Locate the cell with the specified text and output its [X, Y] center coordinate. 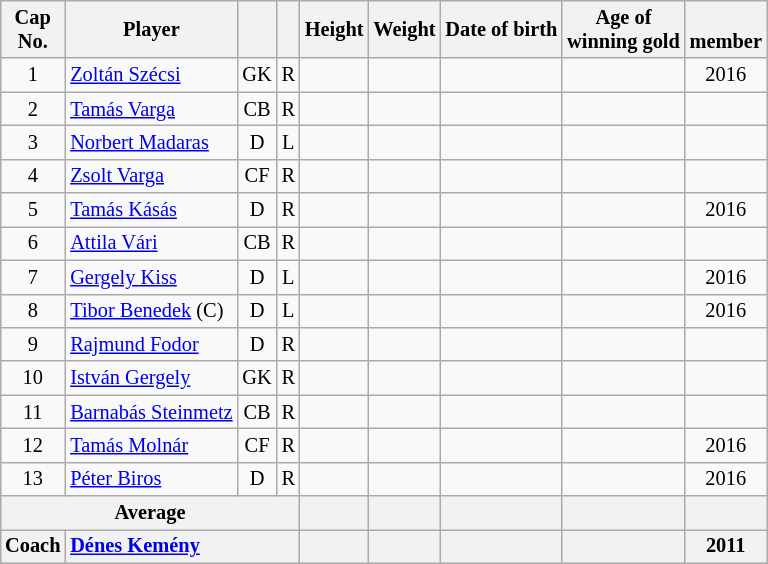
Tamás Varga [151, 109]
Rajmund Fodor [151, 344]
Attila Vári [151, 243]
13 [32, 479]
Average [150, 513]
Player [151, 29]
Tamás Kásás [151, 210]
Zoltán Szécsi [151, 75]
3 [32, 142]
Coach [32, 546]
7 [32, 277]
5 [32, 210]
10 [32, 378]
Barnabás Steinmetz [151, 412]
Tibor Benedek (C) [151, 311]
Tamás Molnár [151, 445]
2 [32, 109]
Height [334, 29]
member [726, 29]
2011 [726, 546]
9 [32, 344]
12 [32, 445]
Gergely Kiss [151, 277]
Norbert Madaras [151, 142]
1 [32, 75]
Dénes Kemény [182, 546]
CapNo. [32, 29]
Weight [404, 29]
8 [32, 311]
István Gergely [151, 378]
Péter Biros [151, 479]
Age ofwinning gold [623, 29]
6 [32, 243]
Date of birth [501, 29]
11 [32, 412]
4 [32, 176]
Zsolt Varga [151, 176]
